From the cell containing the given text, extract its center point as (x, y) coordinate. 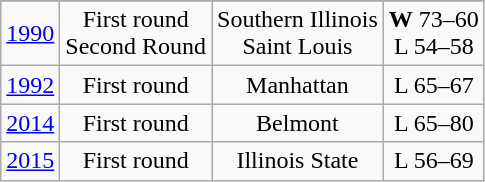
L 65–67 (434, 85)
Illinois State (298, 161)
Manhattan (298, 85)
2015 (30, 161)
L 56–69 (434, 161)
Belmont (298, 123)
L 65–80 (434, 123)
First roundSecond Round (136, 34)
1992 (30, 85)
1990 (30, 34)
Southern IllinoisSaint Louis (298, 34)
W 73–60L 54–58 (434, 34)
2014 (30, 123)
